From the cell containing the given text, extract its center point as (X, Y) coordinate. 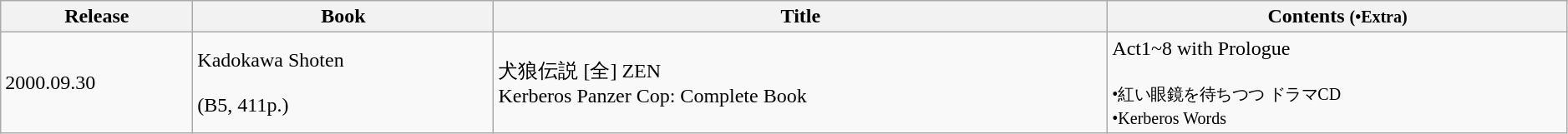
Title (800, 17)
2000.09.30 (97, 83)
Book (343, 17)
Release (97, 17)
Contents (•Extra) (1337, 17)
Kadokawa Shoten(B5, 411p.) (343, 83)
Act1~8 with Prologue•紅い眼鏡を待ちつつ ドラマCD•Kerberos Words (1337, 83)
犬狼伝説 [全] ZENKerberos Panzer Cop: Complete Book (800, 83)
